Return the [x, y] coordinate for the center point of the cell that contains the specified text.  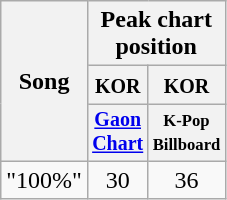
"100%" [44, 180]
Peak chart position [156, 34]
Song [44, 82]
36 [186, 180]
K-Pop Billboard [186, 132]
30 [118, 180]
Gaon Chart [118, 132]
